For the text-containing cell, return its midpoint in (X, Y) coordinate format. 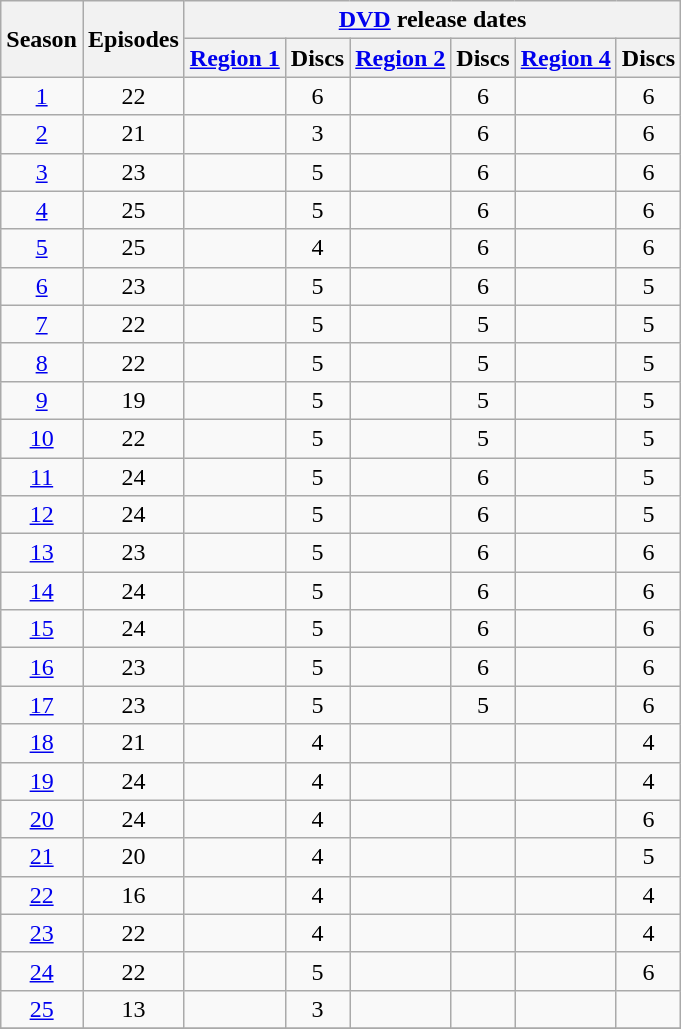
17 (42, 705)
12 (42, 515)
15 (42, 629)
Season (42, 39)
Region 4 (566, 58)
14 (42, 591)
11 (42, 477)
8 (42, 362)
10 (42, 438)
Region 1 (234, 58)
1 (42, 96)
Episodes (133, 39)
DVD release dates (432, 20)
Region 2 (400, 58)
7 (42, 324)
9 (42, 400)
2 (42, 134)
18 (42, 743)
